Output the (x, y) coordinate of the center of the cell containing the given text.  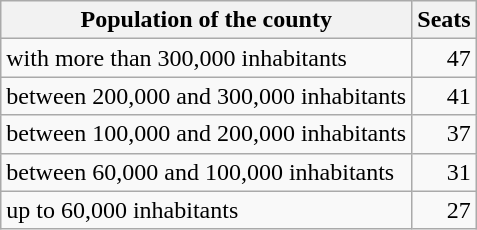
Seats (444, 20)
between 100,000 and 200,000 inhabitants (206, 134)
37 (444, 134)
up to 60,000 inhabitants (206, 210)
31 (444, 172)
between 60,000 and 100,000 inhabitants (206, 172)
41 (444, 96)
with more than 300,000 inhabitants (206, 58)
27 (444, 210)
47 (444, 58)
Population of the county (206, 20)
between 200,000 and 300,000 inhabitants (206, 96)
